Provide the [x, y] coordinate of the cell's center where the given text is located.  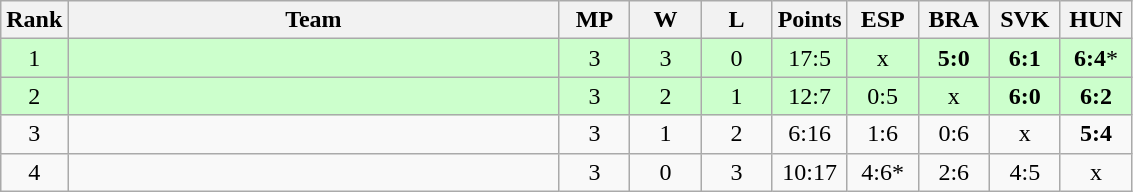
0:5 [882, 96]
6:16 [810, 134]
2:6 [954, 172]
0:6 [954, 134]
BRA [954, 20]
12:7 [810, 96]
SVK [1024, 20]
6:2 [1096, 96]
Rank [34, 20]
4 [34, 172]
10:17 [810, 172]
Team [314, 20]
4:6* [882, 172]
Points [810, 20]
5:0 [954, 58]
1:6 [882, 134]
6:1 [1024, 58]
4:5 [1024, 172]
6:0 [1024, 96]
ESP [882, 20]
W [666, 20]
6:4* [1096, 58]
HUN [1096, 20]
17:5 [810, 58]
5:4 [1096, 134]
MP [594, 20]
L [736, 20]
